Identify which cell holds the provided text, then report its [X, Y] central coordinate. 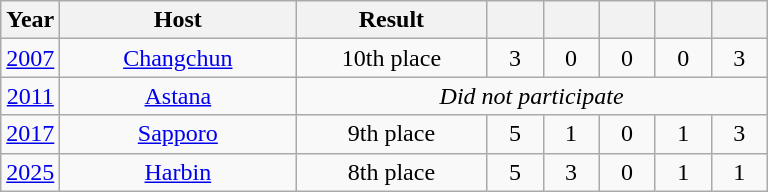
10th place [392, 58]
9th place [392, 134]
Result [392, 20]
Harbin [178, 172]
Astana [178, 96]
Sapporo [178, 134]
Host [178, 20]
Changchun [178, 58]
Did not participate [532, 96]
2011 [30, 96]
Year [30, 20]
8th place [392, 172]
2007 [30, 58]
2025 [30, 172]
2017 [30, 134]
